Detect which cell encompasses the target text, then output its (X, Y) center coordinate. 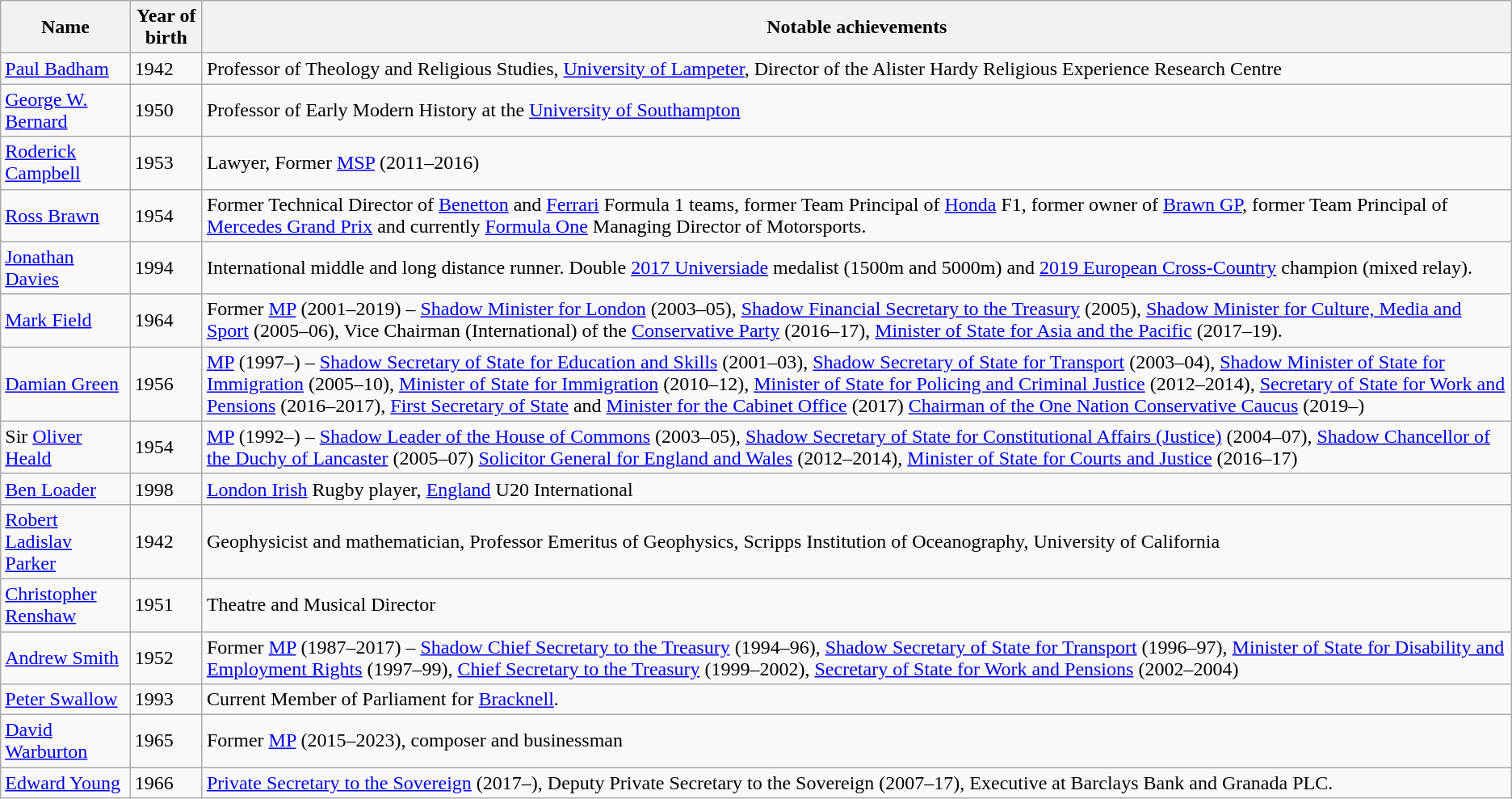
Professor of Theology and Religious Studies, University of Lampeter, Director of the Alister Hardy Religious Experience Research Centre (856, 69)
Notable achievements (856, 27)
Professor of Early Modern History at the University of Southampton (856, 110)
Mark Field (65, 320)
1953 (166, 163)
Paul Badham (65, 69)
1952 (166, 658)
Christopher Renshaw (65, 604)
1966 (166, 783)
Name (65, 27)
Robert Ladislav Parker (65, 541)
1994 (166, 268)
Lawyer, Former MSP (2011–2016) (856, 163)
1950 (166, 110)
1965 (166, 742)
George W. Bernard (65, 110)
1951 (166, 604)
Ross Brawn (65, 215)
Theatre and Musical Director (856, 604)
David Warburton (65, 742)
1998 (166, 489)
Year of birth (166, 27)
Damian Green (65, 384)
Private Secretary to the Sovereign (2017–), Deputy Private Secretary to the Sovereign (2007–17), Executive at Barclays Bank and Granada PLC. (856, 783)
Edward Young (65, 783)
Andrew Smith (65, 658)
1956 (166, 384)
Peter Swallow (65, 700)
Roderick Campbell (65, 163)
Former MP (2015–2023), composer and businessman (856, 742)
1964 (166, 320)
Current Member of Parliament for Bracknell. (856, 700)
London Irish Rugby player, England U20 International (856, 489)
Jonathan Davies (65, 268)
Sir Oliver Heald (65, 448)
Geophysicist and mathematician, Professor Emeritus of Geophysics, Scripps Institution of Oceanography, University of California (856, 541)
Ben Loader (65, 489)
1993 (166, 700)
